Return (x, y) of the center of cell containing provided text 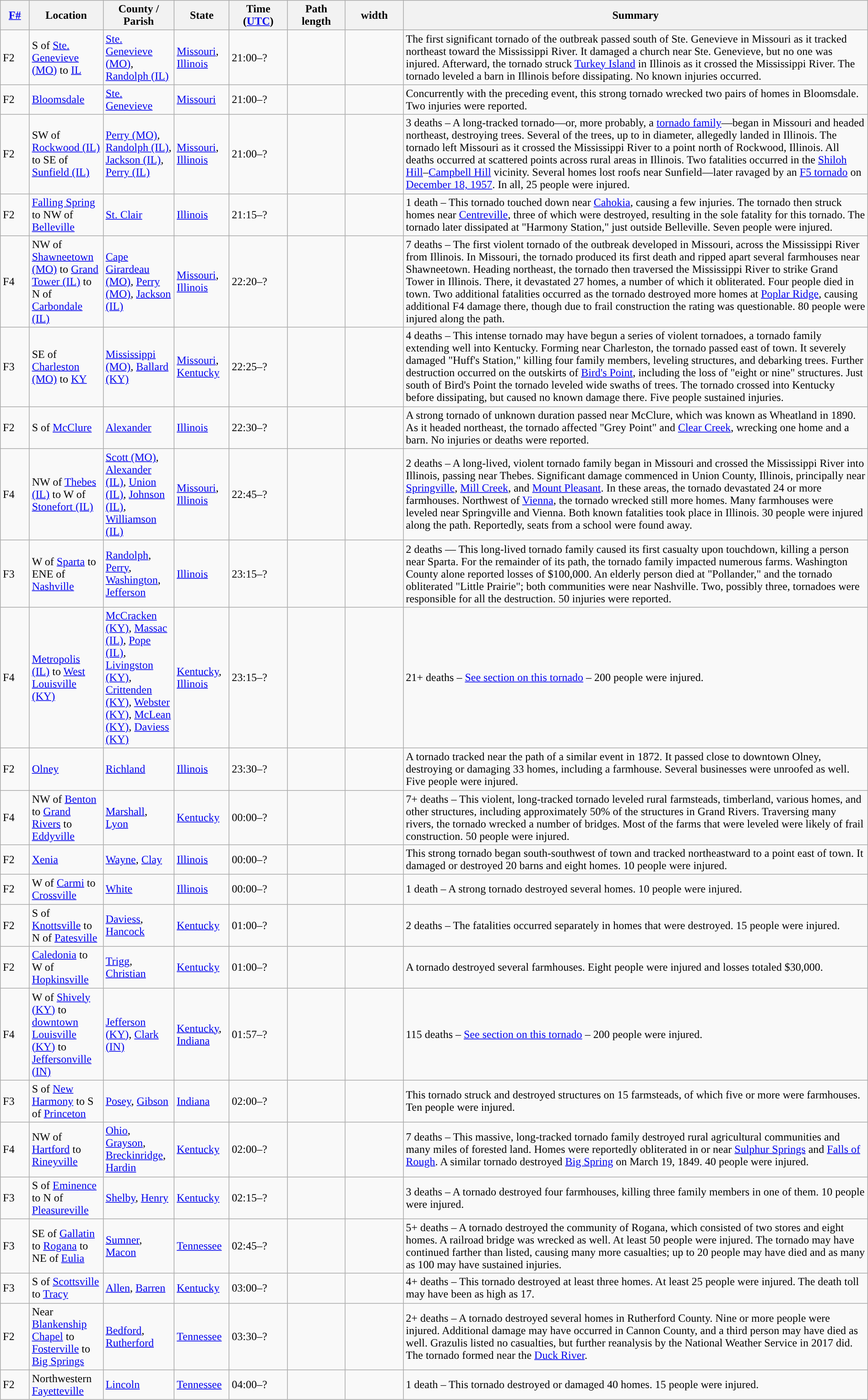
Wayne, Clay (138, 859)
Missouri (202, 100)
Richland (138, 769)
Olney (66, 769)
22:20–? (258, 281)
03:00–? (258, 1288)
F# (15, 16)
Randolph, Perry, Washington, Jefferson (138, 573)
22:25–? (258, 367)
02:45–? (258, 1246)
Bedford, Rutherford (138, 1336)
Indiana (202, 1101)
2 deaths – The fatalities occurred separately in homes that were destroyed. 15 people were injured. (635, 925)
21+ deaths – See section on this tornado – 200 people were injured. (635, 677)
02:15–? (258, 1198)
Near Blankenship Chapel to Fosterville to Big Springs (66, 1336)
115 deaths – See section on this tornado – 200 people were injured. (635, 1034)
Kentucky, Illinois (202, 677)
03:30–? (258, 1336)
S of McClure (66, 427)
SE of Charleston (MO) to KY (66, 367)
Northwestern Fayetteville (66, 1385)
White (138, 890)
Scott (MO), Alexander (IL), Union (IL), Johnson (IL), Williamson (IL) (138, 494)
S of Knottsville to N of Patesville (66, 925)
23:30–? (258, 769)
Mississippi (MO), Ballard (KY) (138, 367)
SW of Rockwood (IL) to SE of Sunfield (IL) (66, 154)
NW of Benton to Grand Rivers to Eddyville (66, 817)
Jefferson (KY), Clark (IN) (138, 1034)
Marshall, Lyon (138, 817)
22:30–? (258, 427)
Caledonia to W of Hopkinsville (66, 968)
Daviess, Hancock (138, 925)
Perry (MO), Randolph (IL), Jackson (IL), Perry (IL) (138, 154)
Allen, Barren (138, 1288)
NW of Thebes (IL) to W of Stonefort (IL) (66, 494)
Bloomsdale (66, 100)
Missouri, Kentucky (202, 367)
S of New Harmony to S of Princeton (66, 1101)
Metropolis (IL) to West Louisville (KY) (66, 677)
NW of Shawneetown (MO) to Grand Tower (IL) to N of Carbondale (IL) (66, 281)
Concurrently with the preceding event, this strong tornado wrecked two pairs of homes in Bloomsdale. Two injuries were reported. (635, 100)
S of Ste. Genevieve (MO) to IL (66, 58)
1 death – A strong tornado destroyed several homes. 10 people were injured. (635, 890)
04:00–? (258, 1385)
S of Scottsville to Tracy (66, 1288)
W of Carmi to Crossville (66, 890)
This tornado struck and destroyed structures on 15 farmsteads, of which five or more were farmhouses. Ten people were injured. (635, 1101)
21:15–? (258, 215)
Ste. Genevieve (138, 100)
State (202, 16)
St. Clair (138, 215)
W of Sparta to ENE of Nashville (66, 573)
Path length (317, 16)
Summary (635, 16)
S of Eminence to N of Pleasureville (66, 1198)
Falling Spring to NW of Belleville (66, 215)
SE of Gallatin to Rogana to NE of Eulia (66, 1246)
Time (UTC) (258, 16)
NW of Hartford to Rineyville (66, 1150)
Shelby, Henry (138, 1198)
4+ deaths – This tornado destroyed at least three homes. At least 25 people were injured. The death toll may have been as high as 17. (635, 1288)
22:45–? (258, 494)
A tornado destroyed several farmhouses. Eight people were injured and losses totaled $30,000. (635, 968)
County / Parish (138, 16)
McCracken (KY), Massac (IL), Pope (IL), Livingston (KY), Crittenden (KY), Webster (KY), McLean (KY), Daviess (KY) (138, 677)
Kentucky, Indiana (202, 1034)
3 deaths – A tornado destroyed four farmhouses, killing three family members in one of them. 10 people were injured. (635, 1198)
W of Shively (KY) to downtown Louisville (KY) to Jeffersonville (IN) (66, 1034)
1 death – This tornado destroyed or damaged 40 homes. 15 people were injured. (635, 1385)
width (374, 16)
Alexander (138, 427)
Lincoln (138, 1385)
Location (66, 16)
Sumner, Macon (138, 1246)
Trigg, Christian (138, 968)
Ohio, Grayson, Breckinridge, Hardin (138, 1150)
Ste. Genevieve (MO), Randolph (IL) (138, 58)
Cape Girardeau (MO), Perry (MO), Jackson (IL) (138, 281)
Xenia (66, 859)
01:57–? (258, 1034)
Posey, Gibson (138, 1101)
